From the cell containing the given text, extract its center point as [x, y] coordinate. 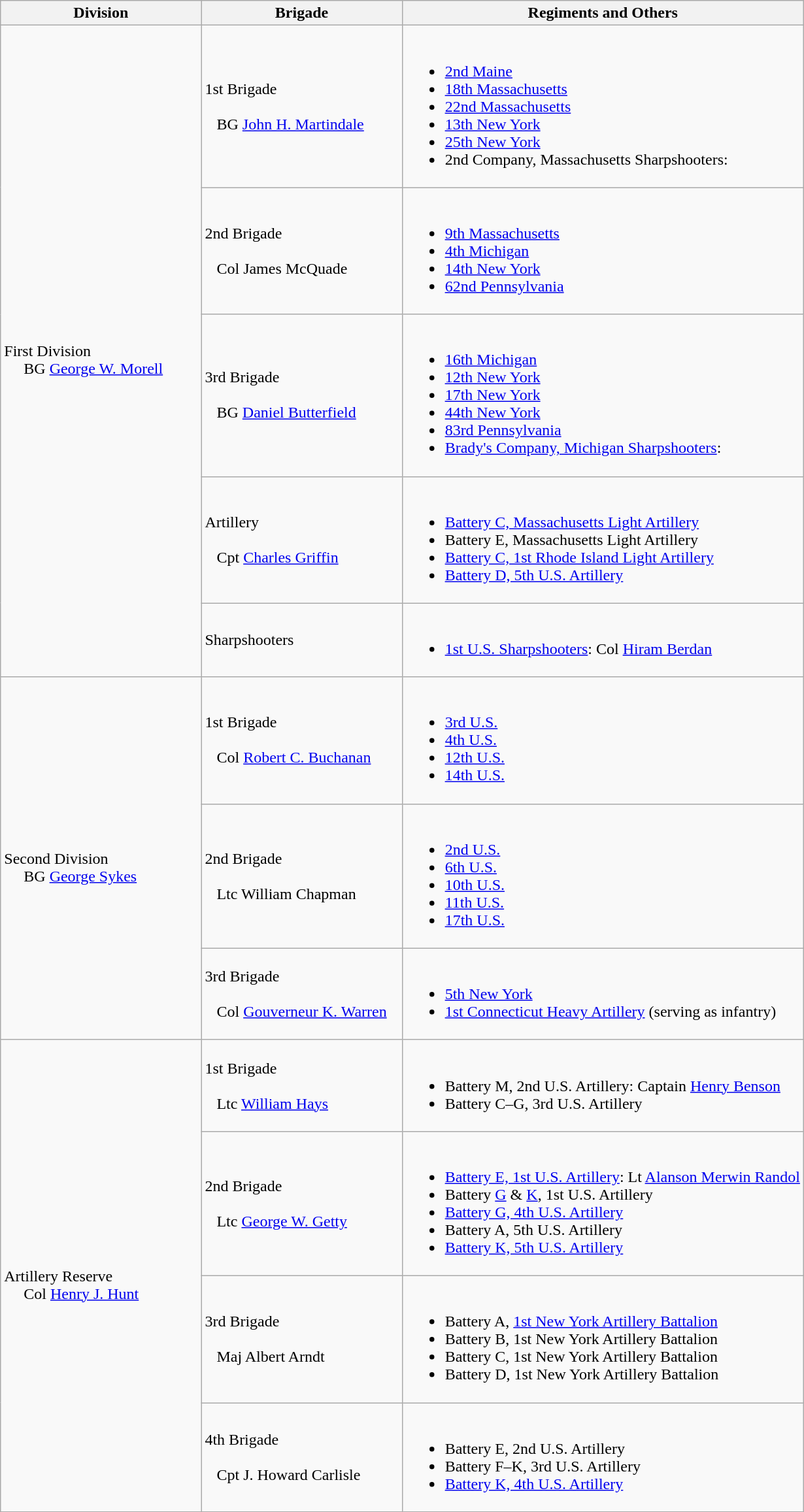
3rd Brigade BG Daniel Butterfield [302, 395]
Sharpshooters [302, 640]
3rd U.S.4th U.S.12th U.S.14th U.S. [603, 740]
2nd U.S.6th U.S.10th U.S.11th U.S.17th U.S. [603, 876]
Regiments and Others [603, 13]
Artillery Reserve Col Henry J. Hunt [101, 1275]
1st Brigade Ltc William Hays [302, 1085]
Division [101, 13]
16th Michigan12th New York17th New York44th New York83rd PennsylvaniaBrady's Company, Michigan Sharpshooters: [603, 395]
Second Division BG George Sykes [101, 859]
Battery M, 2nd U.S. Artillery: Captain Henry BensonBattery C–G, 3rd U.S. Artillery [603, 1085]
Battery E, 2nd U.S. ArtilleryBattery F–K, 3rd U.S. ArtilleryBattery K, 4th U.S. Artillery [603, 1457]
2nd Maine18th Massachusetts22nd Massachusetts13th New York25th New York2nd Company, Massachusetts Sharpshooters: [603, 107]
3rd Brigade Maj Albert Arndt [302, 1339]
5th New York1st Connecticut Heavy Artillery (serving as infantry) [603, 994]
2nd Brigade Ltc George W. Getty [302, 1204]
First Division BG George W. Morell [101, 352]
4th Brigade Cpt J. Howard Carlisle [302, 1457]
Brigade [302, 13]
1st Brigade BG John H. Martindale [302, 107]
1st Brigade Col Robert C. Buchanan [302, 740]
2nd Brigade Ltc William Chapman [302, 876]
3rd Brigade Col Gouverneur K. Warren [302, 994]
9th Massachusetts4th Michigan14th New York62nd Pennsylvania [603, 251]
Artillery Cpt Charles Griffin [302, 540]
2nd Brigade Col James McQuade [302, 251]
1st U.S. Sharpshooters: Col Hiram Berdan [603, 640]
